Return the (X, Y) coordinate for the center point of the cell that contains the specified text.  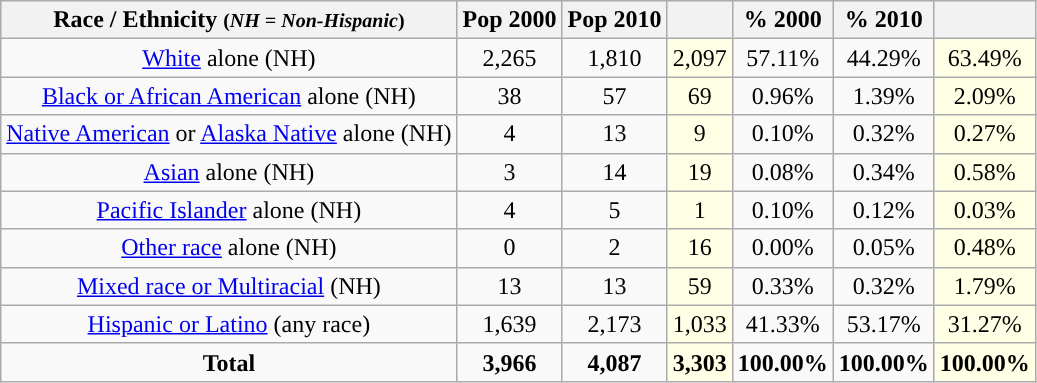
0 (510, 248)
Pacific Islander alone (NH) (229, 210)
2,097 (700, 58)
2,173 (614, 324)
1,033 (700, 324)
3,966 (510, 362)
0.58% (984, 172)
41.33% (782, 324)
9 (700, 134)
Race / Ethnicity (NH = Non-Hispanic) (229, 20)
3 (510, 172)
31.27% (984, 324)
53.17% (884, 324)
0.96% (782, 96)
% 2010 (884, 20)
Total (229, 362)
Other race alone (NH) (229, 248)
0.12% (884, 210)
5 (614, 210)
59 (700, 286)
0.27% (984, 134)
1.79% (984, 286)
0.03% (984, 210)
57 (614, 96)
2.09% (984, 96)
1 (700, 210)
Pop 2010 (614, 20)
16 (700, 248)
Asian alone (NH) (229, 172)
2,265 (510, 58)
0.34% (884, 172)
1.39% (884, 96)
Black or African American alone (NH) (229, 96)
Hispanic or Latino (any race) (229, 324)
57.11% (782, 58)
1,810 (614, 58)
14 (614, 172)
0.05% (884, 248)
Native American or Alaska Native alone (NH) (229, 134)
% 2000 (782, 20)
3,303 (700, 362)
0.00% (782, 248)
0.08% (782, 172)
2 (614, 248)
38 (510, 96)
4,087 (614, 362)
0.48% (984, 248)
1,639 (510, 324)
63.49% (984, 58)
Pop 2000 (510, 20)
Mixed race or Multiracial (NH) (229, 286)
69 (700, 96)
19 (700, 172)
0.33% (782, 286)
44.29% (884, 58)
White alone (NH) (229, 58)
